Return the (x, y) coordinate for the center point of the cell that contains the specified text.  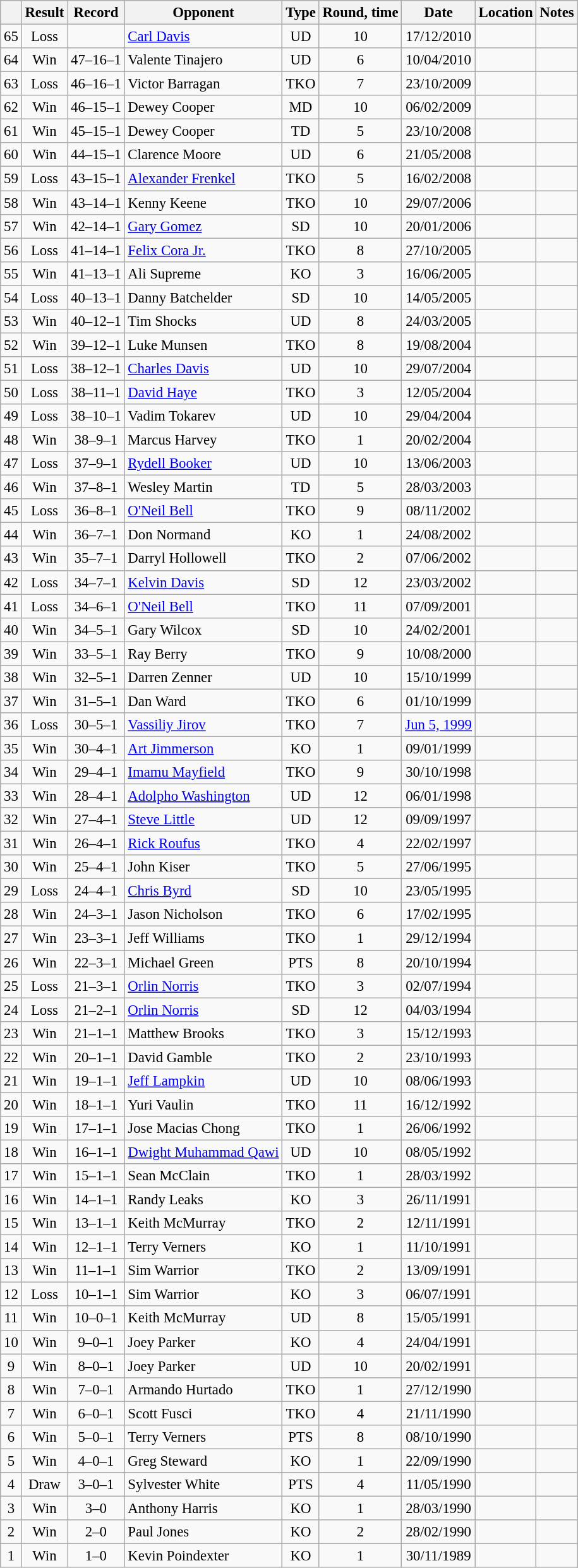
60 (11, 155)
Vadim Tokarev (203, 416)
Jason Nicholson (203, 915)
21–3–1 (96, 986)
Result (44, 13)
14/05/2005 (438, 297)
17/12/2010 (438, 37)
Dwight Muhammad Qawi (203, 1152)
21–1–1 (96, 1033)
26–4–1 (96, 844)
Victor Barragan (203, 84)
23/05/1995 (438, 891)
07/06/2002 (438, 559)
Danny Batchelder (203, 297)
Jeff Williams (203, 938)
Michael Green (203, 962)
20/02/1991 (438, 1366)
Notes (557, 13)
Clarence Moore (203, 155)
29/07/2004 (438, 369)
06/07/1991 (438, 1295)
Vassiliy Jirov (203, 725)
27 (11, 938)
22/02/1997 (438, 844)
22–3–1 (96, 962)
4–0–1 (96, 1461)
8–0–1 (96, 1366)
Adolpho Washington (203, 796)
15/12/1993 (438, 1033)
13–1–1 (96, 1223)
54 (11, 297)
33–5–1 (96, 654)
27/10/2005 (438, 250)
7–0–1 (96, 1389)
10/08/2000 (438, 654)
Jeff Lampkin (203, 1081)
Chris Byrd (203, 891)
56 (11, 250)
37 (11, 701)
3–0–1 (96, 1485)
39–12–1 (96, 345)
42 (11, 582)
11–1–1 (96, 1271)
34–5–1 (96, 630)
44 (11, 535)
38–11–1 (96, 392)
Carl Davis (203, 37)
28/03/2003 (438, 488)
Marcus Harvey (203, 440)
38 (11, 678)
24/03/2005 (438, 321)
5–0–1 (96, 1437)
45 (11, 511)
41–14–1 (96, 250)
29/07/2006 (438, 203)
14 (11, 1247)
47 (11, 464)
15/10/1999 (438, 678)
36–8–1 (96, 511)
Imamu Mayfield (203, 772)
55 (11, 273)
Round, time (360, 13)
17 (11, 1176)
16/12/1992 (438, 1104)
30/11/1989 (438, 1556)
62 (11, 107)
45–15–1 (96, 131)
38–10–1 (96, 416)
MD (301, 107)
04/03/1994 (438, 1010)
34–7–1 (96, 582)
Ali Supreme (203, 273)
Rick Roufus (203, 844)
41–13–1 (96, 273)
24/08/2002 (438, 535)
64 (11, 60)
47–16–1 (96, 60)
26/06/1992 (438, 1128)
Jose Macias Chong (203, 1128)
24–4–1 (96, 891)
49 (11, 416)
Gary Wilcox (203, 630)
16 (11, 1200)
15 (11, 1223)
Dan Ward (203, 701)
65 (11, 37)
10/04/2010 (438, 60)
Location (505, 13)
51 (11, 369)
35 (11, 748)
16/02/2008 (438, 179)
31 (11, 844)
31–5–1 (96, 701)
Jun 5, 1999 (438, 725)
Draw (44, 1485)
38–9–1 (96, 440)
23/10/2008 (438, 131)
Armando Hurtado (203, 1389)
28/02/1990 (438, 1532)
21/11/1990 (438, 1413)
34–6–1 (96, 606)
01/10/1999 (438, 701)
14–1–1 (96, 1200)
09/09/1997 (438, 820)
28/03/1992 (438, 1176)
Luke Munsen (203, 345)
Greg Steward (203, 1461)
46 (11, 488)
27/12/1990 (438, 1389)
61 (11, 131)
Art Jimmerson (203, 748)
15–1–1 (96, 1176)
63 (11, 84)
Steve Little (203, 820)
25 (11, 986)
22/09/1990 (438, 1461)
28 (11, 915)
23/03/2002 (438, 582)
23 (11, 1033)
Anthony Harris (203, 1508)
26 (11, 962)
41 (11, 606)
13 (11, 1271)
58 (11, 203)
21/05/2008 (438, 155)
9–0–1 (96, 1342)
37–8–1 (96, 488)
30 (11, 867)
32–5–1 (96, 678)
19 (11, 1128)
40–13–1 (96, 297)
27–4–1 (96, 820)
46–16–1 (96, 84)
52 (11, 345)
30/10/1998 (438, 772)
42–14–1 (96, 226)
Opponent (203, 13)
Darren Zenner (203, 678)
Kelvin Davis (203, 582)
27/06/1995 (438, 867)
23/10/1993 (438, 1057)
36 (11, 725)
David Gamble (203, 1057)
Don Normand (203, 535)
Rydell Booker (203, 464)
19–1–1 (96, 1081)
32 (11, 820)
19/08/2004 (438, 345)
57 (11, 226)
Record (96, 13)
Yuri Vaulin (203, 1104)
Matthew Brooks (203, 1033)
29–4–1 (96, 772)
44–15–1 (96, 155)
20/10/1994 (438, 962)
25–4–1 (96, 867)
24–3–1 (96, 915)
24/04/1991 (438, 1342)
20/01/2006 (438, 226)
12–1–1 (96, 1247)
11/10/1991 (438, 1247)
23–3–1 (96, 938)
06/02/2009 (438, 107)
David Haye (203, 392)
Alexander Frenkel (203, 179)
08/06/1993 (438, 1081)
46–15–1 (96, 107)
29/04/2004 (438, 416)
48 (11, 440)
43–14–1 (96, 203)
17–1–1 (96, 1128)
21–2–1 (96, 1010)
13/06/2003 (438, 464)
18–1–1 (96, 1104)
38–12–1 (96, 369)
13/09/1991 (438, 1271)
Date (438, 13)
35–7–1 (96, 559)
16–1–1 (96, 1152)
Wesley Martin (203, 488)
Kenny Keene (203, 203)
22 (11, 1057)
16/06/2005 (438, 273)
02/07/1994 (438, 986)
43–15–1 (96, 179)
Scott Fusci (203, 1413)
Felix Cora Jr. (203, 250)
3–0 (96, 1508)
23/10/2009 (438, 84)
29 (11, 891)
20 (11, 1104)
50 (11, 392)
Charles Davis (203, 369)
59 (11, 179)
28–4–1 (96, 796)
Ray Berry (203, 654)
20/02/2004 (438, 440)
30–5–1 (96, 725)
07/09/2001 (438, 606)
08/10/1990 (438, 1437)
18 (11, 1152)
40–12–1 (96, 321)
21 (11, 1081)
29/12/1994 (438, 938)
Kevin Poindexter (203, 1556)
6–0–1 (96, 1413)
10–0–1 (96, 1319)
15/05/1991 (438, 1319)
John Kiser (203, 867)
Valente Tinajero (203, 60)
30–4–1 (96, 748)
17/02/1995 (438, 915)
26/11/1991 (438, 1200)
09/01/1999 (438, 748)
Darryl Hollowell (203, 559)
06/01/1998 (438, 796)
33 (11, 796)
Tim Shocks (203, 321)
12/11/1991 (438, 1223)
1–0 (96, 1556)
12/05/2004 (438, 392)
36–7–1 (96, 535)
28/03/1990 (438, 1508)
39 (11, 654)
34 (11, 772)
08/05/1992 (438, 1152)
43 (11, 559)
Sylvester White (203, 1485)
Gary Gomez (203, 226)
2–0 (96, 1532)
Paul Jones (203, 1532)
37–9–1 (96, 464)
20–1–1 (96, 1057)
Sean McClain (203, 1176)
08/11/2002 (438, 511)
Randy Leaks (203, 1200)
40 (11, 630)
24 (11, 1010)
10–1–1 (96, 1295)
53 (11, 321)
11/05/1990 (438, 1485)
24/02/2001 (438, 630)
Type (301, 13)
